Extract the [X, Y] coordinate from the center of the cell holding the provided text.  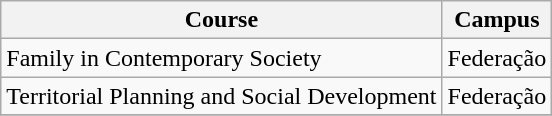
Campus [497, 20]
Course [222, 20]
Family in Contemporary Society [222, 58]
Territorial Planning and Social Development [222, 96]
